Return (x, y) of the center of cell containing provided text 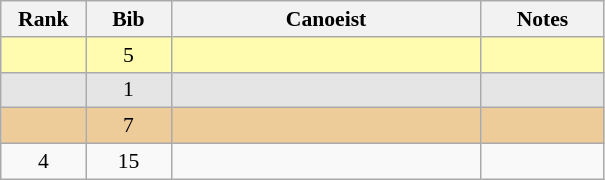
15 (128, 162)
1 (128, 90)
Notes (542, 19)
4 (44, 162)
7 (128, 126)
5 (128, 55)
Canoeist (326, 19)
Bib (128, 19)
Rank (44, 19)
